Provide the (x, y) coordinate of the cell's center where the given text is located.  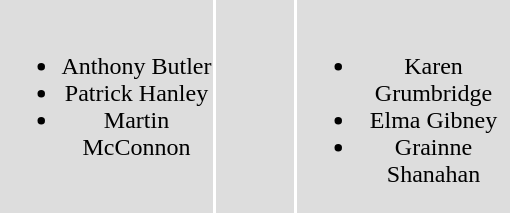
Karen GrumbridgeElma GibneyGrainne Shanahan (404, 106)
Anthony ButlerPatrick HanleyMartin McConnon (106, 106)
